Extract the (X, Y) coordinate from the center of the cell holding the provided text.  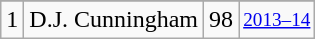
2013–14 (277, 20)
1 (12, 20)
D.J. Cunningham (114, 20)
98 (222, 20)
